Return the (x, y) coordinate for the center point of the cell that contains the specified text.  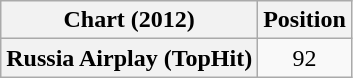
92 (305, 58)
Chart (2012) (130, 20)
Position (305, 20)
Russia Airplay (TopHit) (130, 58)
